For the text-containing cell, return its midpoint in (X, Y) coordinate format. 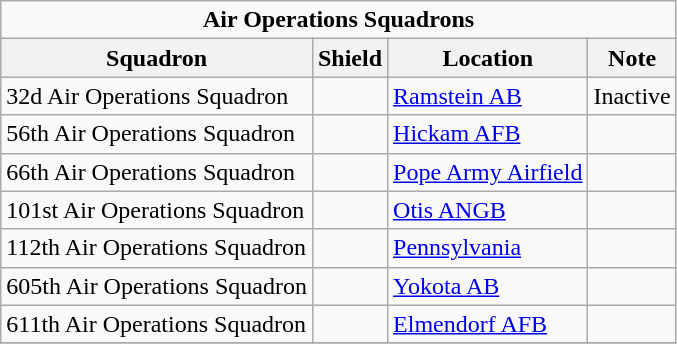
32d Air Operations Squadron (157, 96)
Hickam AFB (488, 134)
605th Air Operations Squadron (157, 286)
Ramstein AB (488, 96)
Air Operations Squadrons (339, 20)
66th Air Operations Squadron (157, 172)
Otis ANGB (488, 210)
Elmendorf AFB (488, 324)
101st Air Operations Squadron (157, 210)
Yokota AB (488, 286)
Pope Army Airfield (488, 172)
611th Air Operations Squadron (157, 324)
112th Air Operations Squadron (157, 248)
Inactive (632, 96)
Location (488, 58)
56th Air Operations Squadron (157, 134)
Note (632, 58)
Shield (350, 58)
Pennsylvania (488, 248)
Squadron (157, 58)
